Locate the cell with the specified text and output its [X, Y] center coordinate. 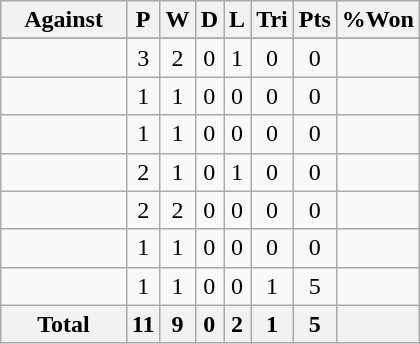
Against [64, 20]
Total [64, 324]
%Won [378, 20]
D [209, 20]
W [178, 20]
L [238, 20]
9 [178, 324]
3 [143, 58]
P [143, 20]
Pts [314, 20]
11 [143, 324]
Tri [272, 20]
